Locate the cell with the specified text and output its (X, Y) center coordinate. 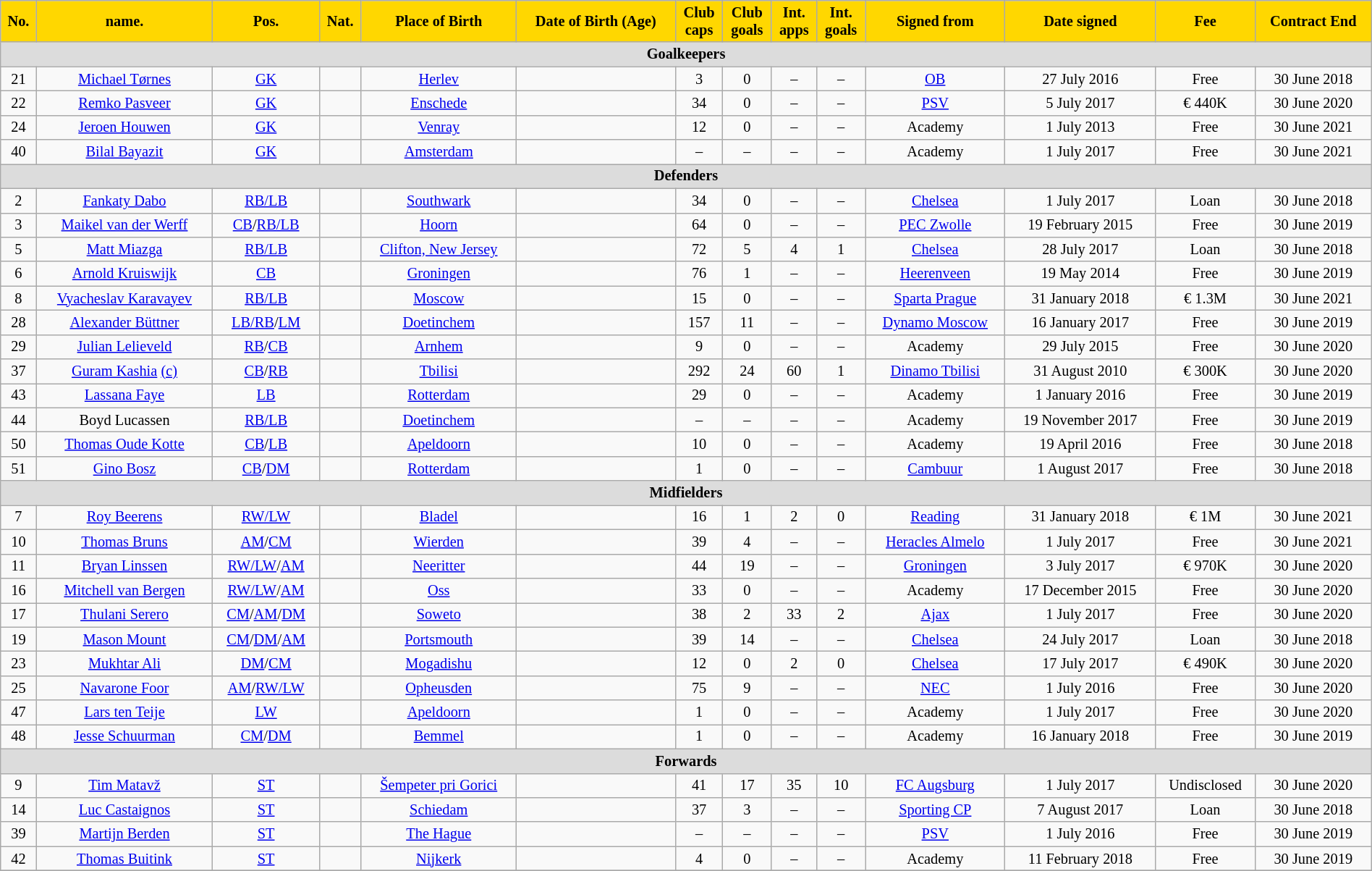
Oss (439, 590)
23 (19, 663)
AM/RW/LW (266, 688)
RW/LW (266, 517)
Forwards (686, 761)
CB/DM (266, 468)
7 (19, 517)
€ 1.3M (1206, 298)
NEC (935, 688)
48 (19, 736)
Thomas Bruns (124, 542)
1 August 2017 (1080, 468)
Portsmouth (439, 639)
1 July 2013 (1080, 127)
Moscow (439, 298)
Boyd Lucassen (124, 420)
Alexander Büttner (124, 322)
€ 970K (1206, 566)
Pos. (266, 21)
CM/DM (266, 736)
Arnhem (439, 347)
24 July 2017 (1080, 639)
16 January 2018 (1080, 736)
Int.goals (841, 21)
Lassana Faye (124, 395)
76 (699, 274)
AM/CM (266, 542)
Date signed (1080, 21)
Amsterdam (439, 152)
11 February 2018 (1080, 859)
CM/DM/AM (266, 639)
Sporting CP (935, 809)
Tim Matavž (124, 786)
Undisclosed (1206, 786)
Dynamo Moscow (935, 322)
50 (19, 444)
28 (19, 322)
292 (699, 371)
Schiedam (439, 809)
CB/RB (266, 371)
16 January 2017 (1080, 322)
Bemmel (439, 736)
Martijn Berden (124, 834)
Sparta Prague (935, 298)
CB (266, 274)
Place of Birth (439, 21)
Defenders (686, 176)
8 (19, 298)
Jesse Schuurman (124, 736)
Enschede (439, 103)
Mogadishu (439, 663)
€ 1M (1206, 517)
LB/RB/LM (266, 322)
DM/CM (266, 663)
Hoorn (439, 225)
Contract End (1313, 21)
Nijkerk (439, 859)
RB/CB (266, 347)
28 July 2017 (1080, 249)
Matt Miazga (124, 249)
Ajax (935, 615)
Jeroen Houwen (124, 127)
Mason Mount (124, 639)
19 May 2014 (1080, 274)
64 (699, 225)
Reading (935, 517)
21 (19, 79)
29 July 2015 (1080, 347)
Arnold Kruiswijk (124, 274)
name. (124, 21)
€ 300K (1206, 371)
41 (699, 786)
FC Augsburg (935, 786)
Herlev (439, 79)
1 January 2016 (1080, 395)
19 February 2015 (1080, 225)
19 April 2016 (1080, 444)
Vyacheslav Karavayev (124, 298)
CB/RB/LB (266, 225)
Michael Tørnes (124, 79)
Midfielders (686, 493)
Thulani Serero (124, 615)
Guram Kashia (c) (124, 371)
Clubcaps (699, 21)
Heracles Almelo (935, 542)
Dinamo Tbilisi (935, 371)
Bladel (439, 517)
22 (19, 103)
Wierden (439, 542)
Date of Birth (Age) (596, 21)
19 November 2017 (1080, 420)
40 (19, 152)
31 August 2010 (1080, 371)
Julian Lelieveld (124, 347)
Roy Beerens (124, 517)
Remko Pasveer (124, 103)
75 (699, 688)
157 (699, 322)
Thomas Oude Kotte (124, 444)
Navarone Foor (124, 688)
47 (19, 712)
The Hague (439, 834)
€ 490K (1206, 663)
Tbilisi (439, 371)
OB (935, 79)
Heerenveen (935, 274)
Southwark (439, 201)
Clubgoals (747, 21)
Opheusden (439, 688)
Maikel van der Werff (124, 225)
Bilal Bayazit (124, 152)
CM/AM/DM (266, 615)
7 August 2017 (1080, 809)
Cambuur (935, 468)
Neeritter (439, 566)
Mitchell van Bergen (124, 590)
Mukhtar Ali (124, 663)
Fee (1206, 21)
Nat. (340, 21)
15 (699, 298)
42 (19, 859)
51 (19, 468)
Fankaty Dabo (124, 201)
43 (19, 395)
Soweto (439, 615)
60 (795, 371)
38 (699, 615)
Lars ten Teije (124, 712)
Goalkeepers (686, 54)
17 December 2015 (1080, 590)
Venray (439, 127)
72 (699, 249)
PEC Zwolle (935, 225)
Gino Bosz (124, 468)
LB (266, 395)
€ 440K (1206, 103)
LW (266, 712)
Signed from (935, 21)
3 July 2017 (1080, 566)
Clifton, New Jersey (439, 249)
25 (19, 688)
Šempeter pri Gorici (439, 786)
5 July 2017 (1080, 103)
17 July 2017 (1080, 663)
27 July 2016 (1080, 79)
Thomas Buitink (124, 859)
Bryan Linssen (124, 566)
CB/LB (266, 444)
35 (795, 786)
Luc Castaignos (124, 809)
No. (19, 21)
6 (19, 274)
Int.apps (795, 21)
